For the text-containing cell, return its midpoint in [x, y] coordinate format. 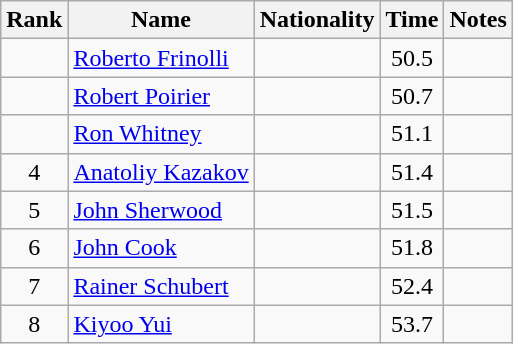
Rank [34, 20]
John Cook [161, 248]
Rainer Schubert [161, 286]
50.7 [412, 96]
Robert Poirier [161, 96]
7 [34, 286]
6 [34, 248]
Roberto Frinolli [161, 58]
Time [412, 20]
51.1 [412, 134]
Name [161, 20]
Ron Whitney [161, 134]
52.4 [412, 286]
Notes [478, 20]
Nationality [317, 20]
4 [34, 172]
51.5 [412, 210]
51.8 [412, 248]
51.4 [412, 172]
8 [34, 324]
50.5 [412, 58]
Kiyoo Yui [161, 324]
5 [34, 210]
53.7 [412, 324]
Anatoliy Kazakov [161, 172]
John Sherwood [161, 210]
